For the text-containing cell, return its midpoint in [x, y] coordinate format. 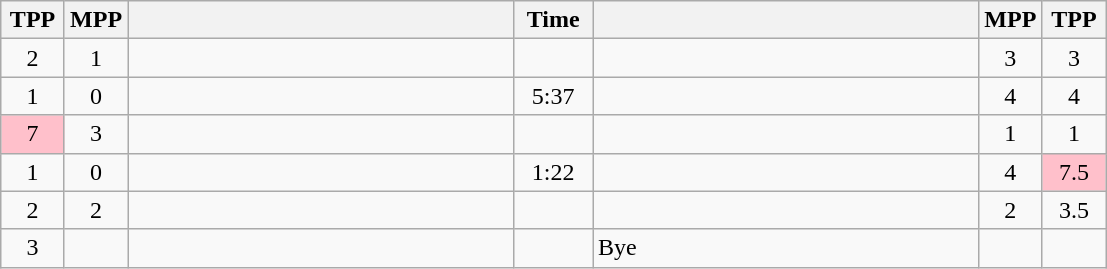
3.5 [1074, 210]
Bye [785, 248]
7.5 [1074, 172]
Time [554, 20]
5:37 [554, 96]
1:22 [554, 172]
7 [33, 134]
